For the text-containing cell, return its midpoint in (X, Y) coordinate format. 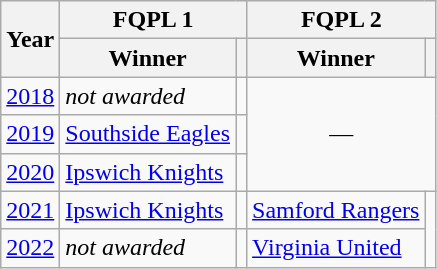
2020 (30, 172)
FQPL 1 (154, 20)
Southside Eagles (148, 134)
Virginia United (336, 248)
FQPL 2 (342, 20)
2018 (30, 96)
Year (30, 39)
2022 (30, 248)
Samford Rangers (336, 210)
2019 (30, 134)
— (342, 134)
2021 (30, 210)
